Scan for the cell matching the given text and deliver its (X, Y) coordinate at center. 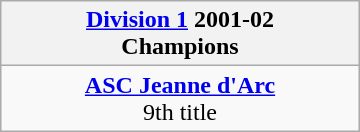
Division 1 2001-02Champions (180, 34)
ASC Jeanne d'Arc9th title (180, 98)
